Return the (X, Y) coordinate for the center point of the cell that contains the specified text.  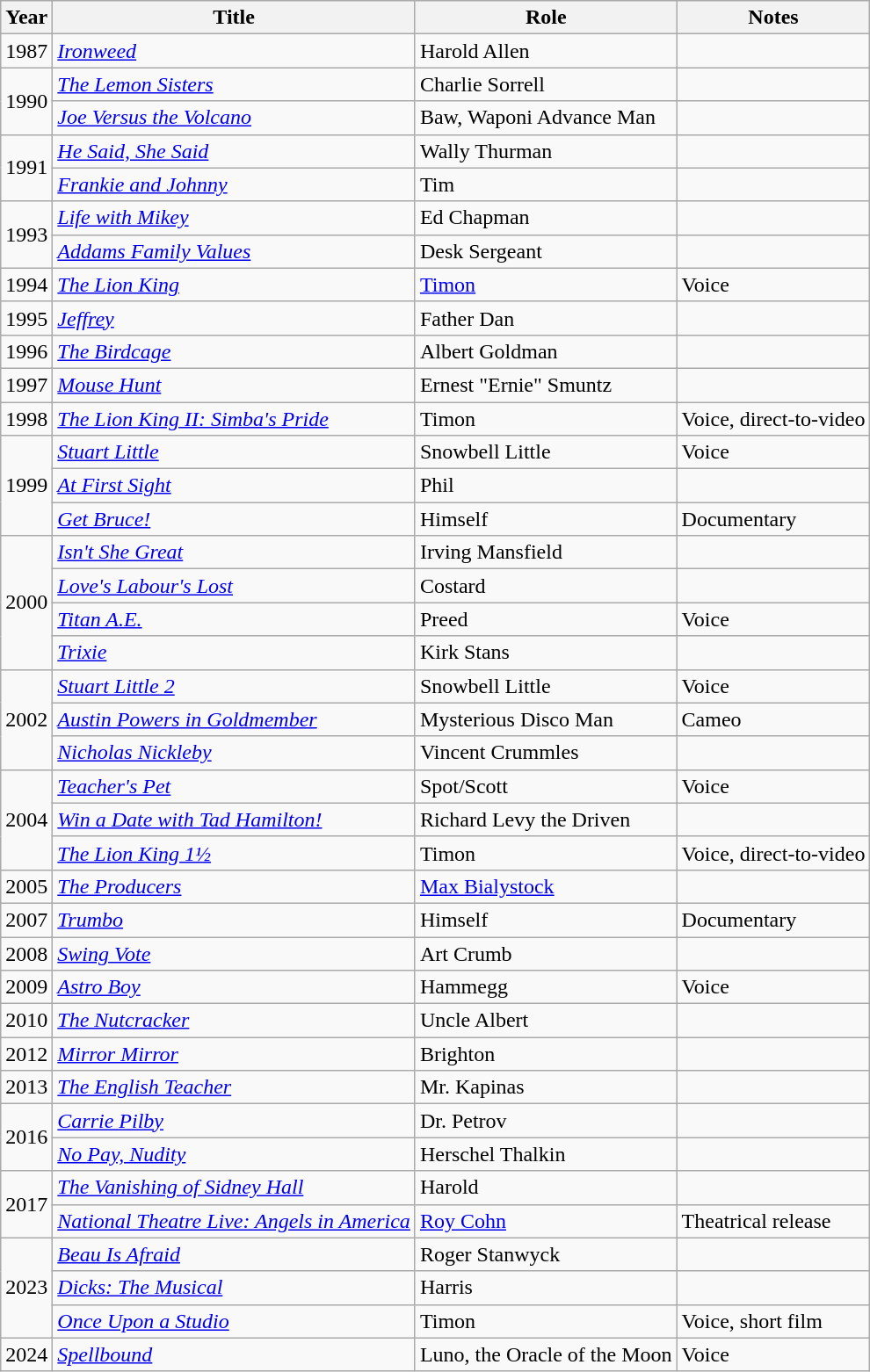
Mirror Mirror (234, 1054)
Vincent Crummles (546, 753)
Mouse Hunt (234, 385)
Max Bialystock (546, 886)
Luno, the Oracle of the Moon (546, 1354)
2000 (26, 603)
1996 (26, 351)
Brighton (546, 1054)
Trixie (234, 653)
Titan A.E. (234, 619)
Trumbo (234, 920)
Phil (546, 486)
Austin Powers in Goldmember (234, 719)
1999 (26, 486)
Get Bruce! (234, 519)
Addams Family Values (234, 251)
Wally Thurman (546, 151)
1995 (26, 318)
Ironweed (234, 51)
Spellbound (234, 1354)
Harold (546, 1188)
1991 (26, 168)
Dr. Petrov (546, 1121)
Cameo (773, 719)
Costard (546, 586)
2013 (26, 1087)
1994 (26, 285)
Uncle Albert (546, 1021)
2007 (26, 920)
Charlie Sorrell (546, 84)
Preed (546, 619)
Nicholas Nickleby (234, 753)
Teacher's Pet (234, 786)
Desk Sergeant (546, 251)
Title (234, 18)
Tim (546, 184)
Kirk Stans (546, 653)
Hammegg (546, 987)
The Lion King (234, 285)
The Vanishing of Sidney Hall (234, 1188)
Astro Boy (234, 987)
2009 (26, 987)
Stuart Little (234, 452)
The Lion King II: Simba's Pride (234, 419)
Father Dan (546, 318)
2012 (26, 1054)
Notes (773, 18)
Roger Stanwyck (546, 1254)
Dicks: The Musical (234, 1288)
The Birdcage (234, 351)
2023 (26, 1288)
Ed Chapman (546, 218)
Harold Allen (546, 51)
The Lemon Sisters (234, 84)
2005 (26, 886)
Stuart Little 2 (234, 686)
Irving Mansfield (546, 552)
2017 (26, 1204)
Jeffrey (234, 318)
Joe Versus the Volcano (234, 118)
2008 (26, 953)
National Theatre Live: Angels in America (234, 1221)
Albert Goldman (546, 351)
Spot/Scott (546, 786)
Herschel Thalkin (546, 1154)
Mr. Kapinas (546, 1087)
1993 (26, 235)
The Producers (234, 886)
No Pay, Nudity (234, 1154)
Roy Cohn (546, 1221)
Love's Labour's Lost (234, 586)
Mysterious Disco Man (546, 719)
Ernest "Ernie" Smuntz (546, 385)
1987 (26, 51)
Year (26, 18)
Harris (546, 1288)
Swing Vote (234, 953)
He Said, She Said (234, 151)
2004 (26, 820)
Theatrical release (773, 1221)
1997 (26, 385)
Beau Is Afraid (234, 1254)
Richard Levy the Driven (546, 820)
2010 (26, 1021)
1998 (26, 419)
2002 (26, 719)
The Nutcracker (234, 1021)
Baw, Waponi Advance Man (546, 118)
The Lion King 1½ (234, 853)
Art Crumb (546, 953)
2016 (26, 1137)
At First Sight (234, 486)
Isn't She Great (234, 552)
Frankie and Johnny (234, 184)
The English Teacher (234, 1087)
Role (546, 18)
Voice, short film (773, 1321)
Life with Mikey (234, 218)
Win a Date with Tad Hamilton! (234, 820)
Carrie Pilby (234, 1121)
2024 (26, 1354)
1990 (26, 101)
Once Upon a Studio (234, 1321)
